Extract the [x, y] coordinate from the center of the cell holding the provided text.  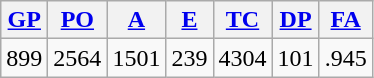
4304 [242, 58]
TC [242, 20]
239 [190, 58]
2564 [78, 58]
1501 [136, 58]
E [190, 20]
A [136, 20]
GP [24, 20]
.945 [346, 58]
899 [24, 58]
101 [296, 58]
DP [296, 20]
PO [78, 20]
FA [346, 20]
